Detect which cell encompasses the target text, then output its [X, Y] center coordinate. 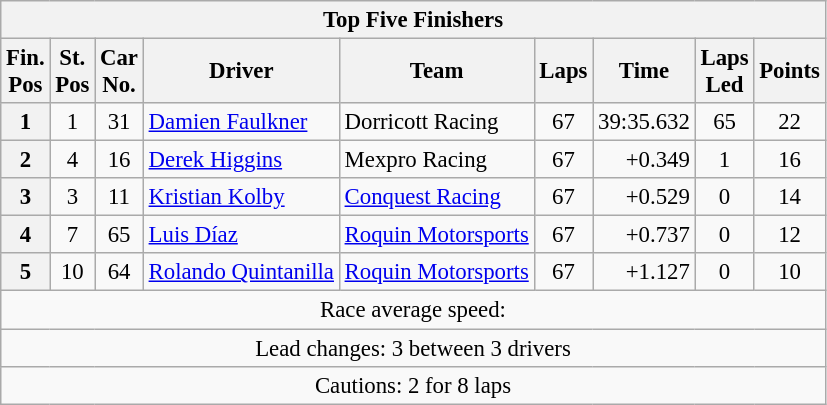
Time [644, 72]
LapsLed [724, 72]
+0.349 [644, 160]
+0.529 [644, 197]
Team [436, 72]
Top Five Finishers [414, 20]
Driver [241, 72]
Damien Faulkner [241, 122]
Points [790, 72]
Lead changes: 3 between 3 drivers [414, 348]
Derek Higgins [241, 160]
+0.737 [644, 235]
Rolando Quintanilla [241, 273]
Dorricott Racing [436, 122]
2 [26, 160]
5 [26, 273]
Kristian Kolby [241, 197]
22 [790, 122]
Fin.Pos [26, 72]
Conquest Racing [436, 197]
St.Pos [72, 72]
Mexpro Racing [436, 160]
Cautions: 2 for 8 laps [414, 385]
Race average speed: [414, 310]
7 [72, 235]
39:35.632 [644, 122]
CarNo. [120, 72]
14 [790, 197]
11 [120, 197]
31 [120, 122]
12 [790, 235]
Luis Díaz [241, 235]
+1.127 [644, 273]
64 [120, 273]
Laps [564, 72]
